Output the (x, y) coordinate of the center of the cell containing the given text.  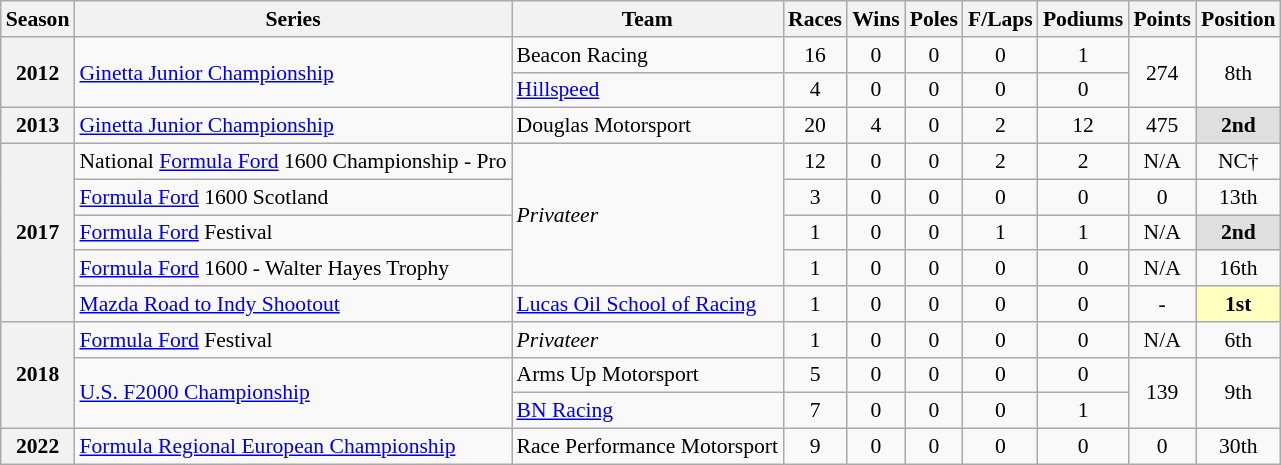
2012 (38, 72)
3 (815, 197)
Mazda Road to Indy Shootout (292, 304)
Formula Regional European Championship (292, 447)
Arms Up Motorsport (648, 375)
BN Racing (648, 411)
139 (1162, 392)
Points (1162, 19)
Poles (934, 19)
1st (1238, 304)
Race Performance Motorsport (648, 447)
8th (1238, 72)
NC† (1238, 162)
475 (1162, 126)
Hillspeed (648, 90)
6th (1238, 340)
Douglas Motorsport (648, 126)
- (1162, 304)
Beacon Racing (648, 55)
16 (815, 55)
Lucas Oil School of Racing (648, 304)
30th (1238, 447)
U.S. F2000 Championship (292, 392)
Team (648, 19)
Formula Ford 1600 - Walter Hayes Trophy (292, 269)
5 (815, 375)
274 (1162, 72)
Season (38, 19)
16th (1238, 269)
2013 (38, 126)
Wins (876, 19)
Podiums (1084, 19)
9th (1238, 392)
2017 (38, 233)
7 (815, 411)
2018 (38, 376)
F/Laps (1000, 19)
National Formula Ford 1600 Championship - Pro (292, 162)
Series (292, 19)
13th (1238, 197)
9 (815, 447)
20 (815, 126)
Races (815, 19)
Formula Ford 1600 Scotland (292, 197)
2022 (38, 447)
Position (1238, 19)
